Find where the given text appears and provide that cell's center as (X, Y) coordinate. 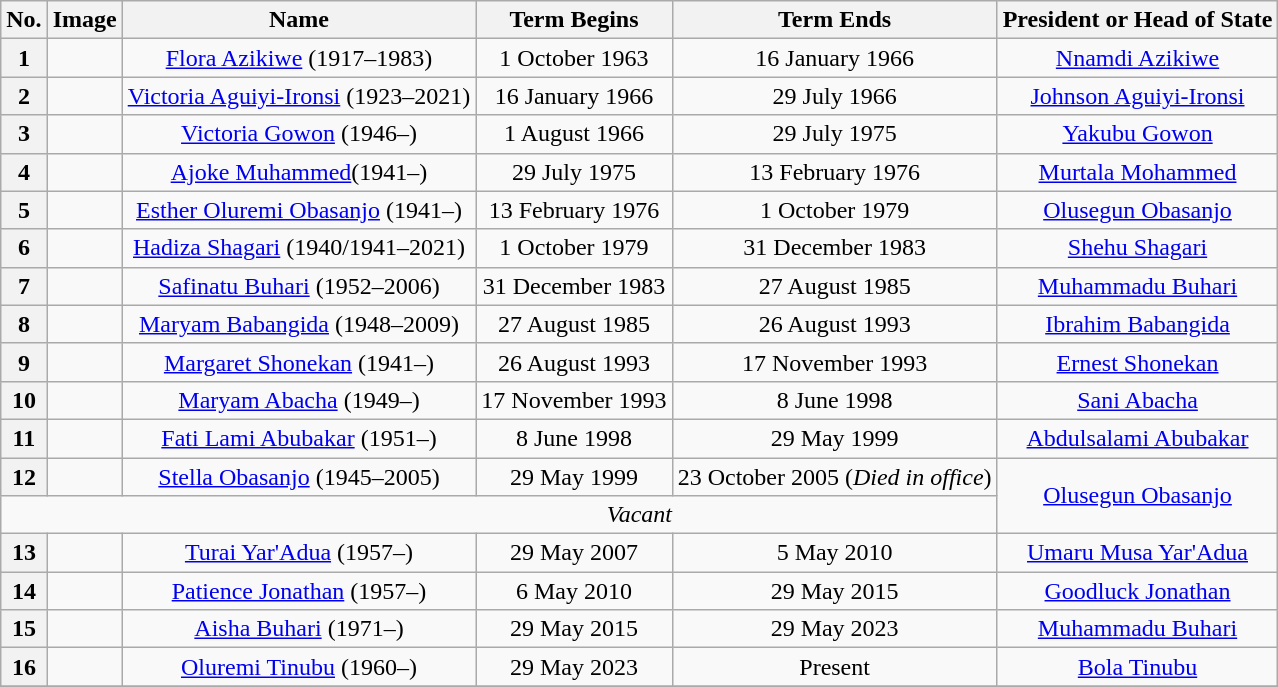
Image (84, 20)
Umaru Musa Yar'Adua (1138, 553)
Aisha Buhari (1971–) (299, 629)
Margaret Shonekan (1941–) (299, 362)
Abdulsalami Abubakar (1138, 438)
Name (299, 20)
4 (24, 172)
5 May 2010 (834, 553)
Esther Oluremi Obasanjo (1941–) (299, 210)
Murtala Mohammed (1138, 172)
Turai Yar'Adua (1957–) (299, 553)
Maryam Abacha (1949–) (299, 400)
15 (24, 629)
16 (24, 667)
1 August 1966 (574, 134)
7 (24, 286)
Vacant (640, 515)
Ajoke Muhammed(1941–) (299, 172)
5 (24, 210)
6 (24, 248)
Goodluck Jonathan (1138, 591)
Ibrahim Babangida (1138, 324)
President or Head of State (1138, 20)
Johnson Aguiyi-Ironsi (1138, 96)
Flora Azikiwe (1917–1983) (299, 58)
Term Ends (834, 20)
9 (24, 362)
Term Begins (574, 20)
6 May 2010 (574, 591)
Victoria Gowon (1946–) (299, 134)
29 May 2007 (574, 553)
Patience Jonathan (1957–) (299, 591)
2 (24, 96)
11 (24, 438)
Fati Lami Abubakar (1951–) (299, 438)
Yakubu Gowon (1138, 134)
Ernest Shonekan (1138, 362)
Sani Abacha (1138, 400)
Victoria Aguiyi-Ironsi (1923–2021) (299, 96)
Present (834, 667)
1 (24, 58)
8 (24, 324)
1 October 1963 (574, 58)
23 October 2005 (Died in office) (834, 477)
Oluremi Tinubu (1960–) (299, 667)
12 (24, 477)
Bola Tinubu (1138, 667)
Shehu Shagari (1138, 248)
No. (24, 20)
3 (24, 134)
14 (24, 591)
Nnamdi Azikiwe (1138, 58)
Maryam Babangida (1948–2009) (299, 324)
13 (24, 553)
Safinatu Buhari (1952–2006) (299, 286)
10 (24, 400)
Hadiza Shagari (1940/1941–2021) (299, 248)
29 July 1966 (834, 96)
Stella Obasanjo (1945–2005) (299, 477)
